Provide the (X, Y) coordinate of the cell's center where the given text is located.  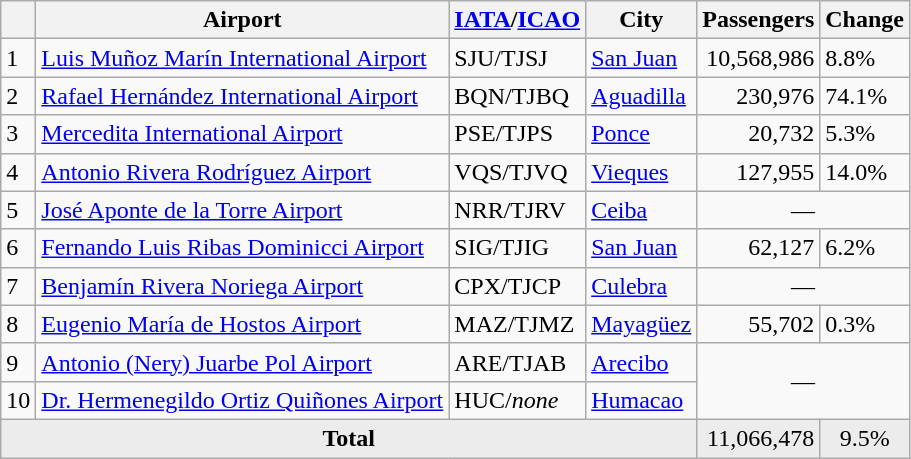
6.2% (865, 248)
NRR/TJRV (518, 210)
Eugenio María de Hostos Airport (242, 324)
10,568,986 (758, 58)
0.3% (865, 324)
City (642, 20)
PSE/TJPS (518, 134)
8 (18, 324)
Luis Muñoz Marín International Airport (242, 58)
7 (18, 286)
1 (18, 58)
3 (18, 134)
Airport (242, 20)
9 (18, 362)
Arecibo (642, 362)
62,127 (758, 248)
230,976 (758, 96)
MAZ/TJMZ (518, 324)
6 (18, 248)
4 (18, 172)
8.8% (865, 58)
IATA/ICAO (518, 20)
2 (18, 96)
Antonio (Nery) Juarbe Pol Airport (242, 362)
ARE/TJAB (518, 362)
Culebra (642, 286)
55,702 (758, 324)
Change (865, 20)
Total (349, 438)
HUC/none (518, 400)
Passengers (758, 20)
5 (18, 210)
5.3% (865, 134)
Ceiba (642, 210)
Antonio Rivera Rodríguez Airport (242, 172)
Ponce (642, 134)
VQS/TJVQ (518, 172)
Humacao (642, 400)
74.1% (865, 96)
Fernando Luis Ribas Dominicci Airport (242, 248)
Benjamín Rivera Noriega Airport (242, 286)
11,066,478 (758, 438)
20,732 (758, 134)
Vieques (642, 172)
SIG/TJIG (518, 248)
CPX/TJCP (518, 286)
14.0% (865, 172)
José Aponte de la Torre Airport (242, 210)
9.5% (865, 438)
Mayagüez (642, 324)
Aguadilla (642, 96)
SJU/TJSJ (518, 58)
Mercedita International Airport (242, 134)
127,955 (758, 172)
Rafael Hernández International Airport (242, 96)
BQN/TJBQ (518, 96)
Dr. Hermenegildo Ortiz Quiñones Airport (242, 400)
10 (18, 400)
